Extract the (x, y) coordinate from the center of the cell holding the provided text.  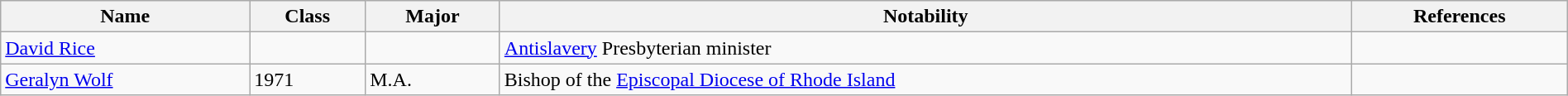
Notability (925, 17)
Geralyn Wolf (126, 79)
M.A. (433, 79)
Class (308, 17)
References (1459, 17)
Bishop of the Episcopal Diocese of Rhode Island (925, 79)
Name (126, 17)
1971 (308, 79)
Major (433, 17)
David Rice (126, 48)
Antislavery Presbyterian minister (925, 48)
